Pinpoint the cell where the given text exists, returning its (x, y) midpoint coordinate. 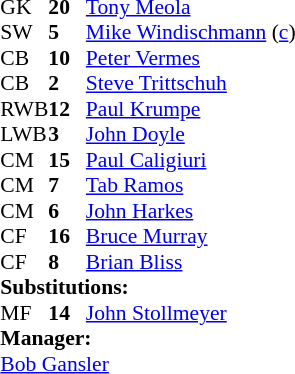
10 (67, 58)
SW (24, 33)
MF (24, 313)
8 (67, 262)
16 (67, 237)
Substitutions: (148, 287)
14 (67, 313)
5 (67, 33)
3 (67, 135)
12 (67, 109)
6 (67, 211)
2 (67, 83)
LWB (24, 135)
15 (67, 160)
Manager: (148, 339)
7 (67, 185)
RWB (24, 109)
